Scan for the cell matching the given text and deliver its (X, Y) coordinate at center. 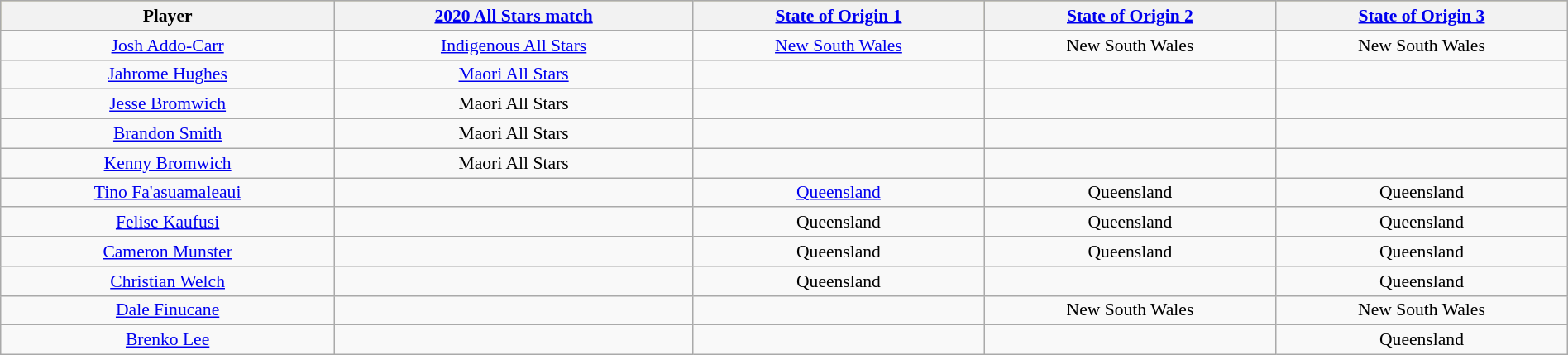
State of Origin 2 (1130, 16)
Felise Kaufusi (168, 223)
Player (168, 16)
Indigenous All Stars (513, 46)
Kenny Bromwich (168, 163)
Jahrome Hughes (168, 74)
Josh Addo-Carr (168, 46)
Christian Welch (168, 281)
Dale Finucane (168, 310)
State of Origin 3 (1422, 16)
State of Origin 1 (839, 16)
Brandon Smith (168, 134)
Tino Fa'asuamaleaui (168, 193)
Cameron Munster (168, 252)
Jesse Bromwich (168, 104)
2020 All Stars match (513, 16)
Brenko Lee (168, 340)
